Detect which cell encompasses the target text, then output its (x, y) center coordinate. 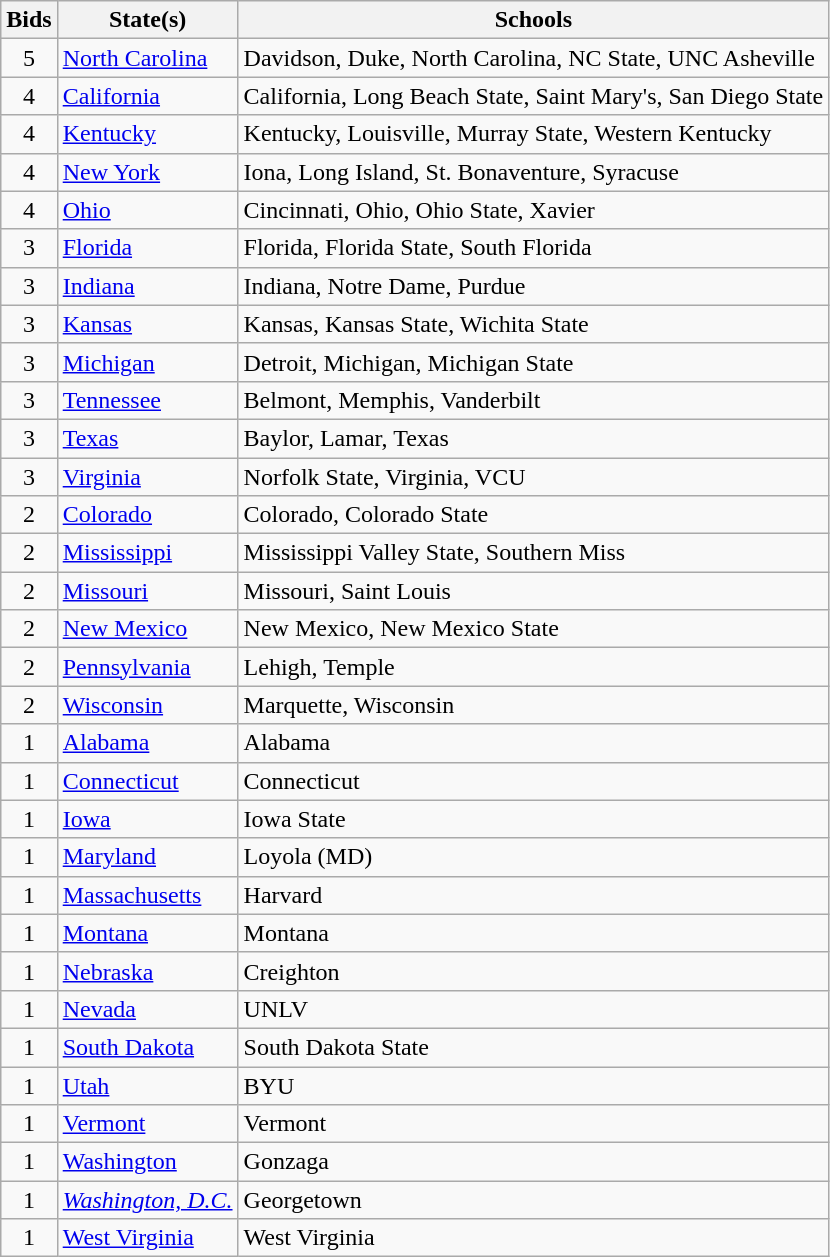
Iowa State (534, 819)
Texas (148, 438)
BYU (534, 1085)
Colorado, Colorado State (534, 515)
Belmont, Memphis, Vanderbilt (534, 400)
Maryland (148, 857)
Ohio (148, 210)
Pennsylvania (148, 667)
North Carolina (148, 58)
Florida, Florida State, South Florida (534, 248)
Utah (148, 1085)
Cincinnati, Ohio, Ohio State, Xavier (534, 210)
California, Long Beach State, Saint Mary's, San Diego State (534, 96)
Tennessee (148, 400)
New Mexico (148, 629)
South Dakota State (534, 1047)
Missouri, Saint Louis (534, 591)
State(s) (148, 20)
Creighton (534, 971)
Loyola (MD) (534, 857)
Washington, D.C. (148, 1200)
Mississippi (148, 553)
Colorado (148, 515)
Kansas (148, 324)
Nebraska (148, 971)
5 (29, 58)
Virginia (148, 477)
Lehigh, Temple (534, 667)
Florida (148, 248)
Gonzaga (534, 1162)
Mississippi Valley State, Southern Miss (534, 553)
Indiana (148, 286)
Davidson, Duke, North Carolina, NC State, UNC Asheville (534, 58)
Nevada (148, 1009)
Marquette, Wisconsin (534, 705)
California (148, 96)
Baylor, Lamar, Texas (534, 438)
Schools (534, 20)
Harvard (534, 895)
Kansas, Kansas State, Wichita State (534, 324)
Kentucky, Louisville, Murray State, Western Kentucky (534, 134)
Georgetown (534, 1200)
Massachusetts (148, 895)
Kentucky (148, 134)
Norfolk State, Virginia, VCU (534, 477)
Indiana, Notre Dame, Purdue (534, 286)
Wisconsin (148, 705)
New Mexico, New Mexico State (534, 629)
Iona, Long Island, St. Bonaventure, Syracuse (534, 172)
UNLV (534, 1009)
Detroit, Michigan, Michigan State (534, 362)
Missouri (148, 591)
New York (148, 172)
Washington (148, 1162)
Michigan (148, 362)
Bids (29, 20)
South Dakota (148, 1047)
Iowa (148, 819)
